Find where the given text appears and provide that cell's center as (X, Y) coordinate. 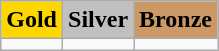
Gold (32, 20)
Bronze (176, 20)
Silver (98, 20)
